Find where the given text appears and provide that cell's center as (X, Y) coordinate. 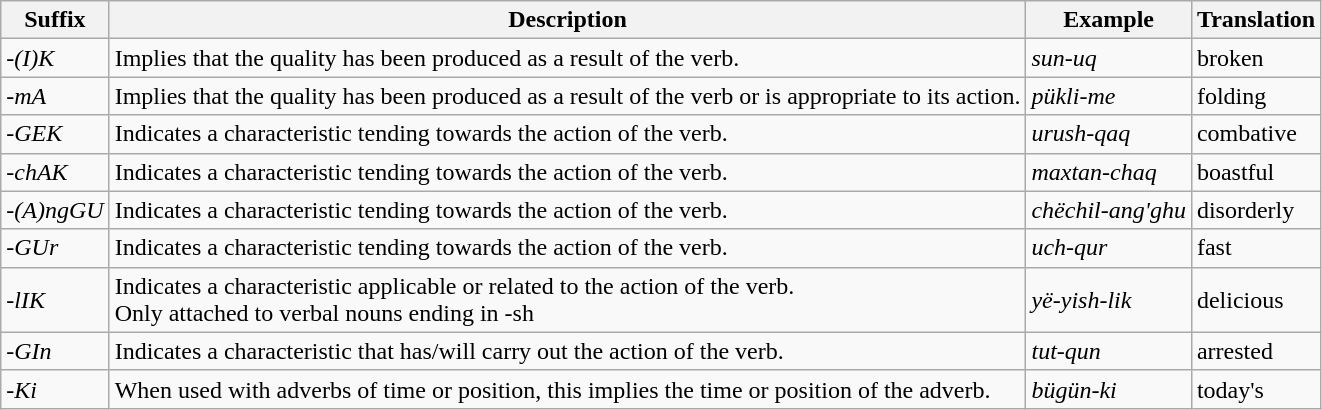
-GIn (55, 351)
-lIK (55, 300)
delicious (1256, 300)
Indicates a characteristic applicable or related to the action of the verb.Only attached to verbal nouns ending in -sh (568, 300)
combative (1256, 134)
broken (1256, 58)
Suffix (55, 20)
-GUr (55, 248)
-Ki (55, 389)
-(A)ngGU (55, 210)
boastful (1256, 172)
-(I)K (55, 58)
-chAK (55, 172)
-GEK (55, 134)
bügün-ki (1108, 389)
disorderly (1256, 210)
chëchil-ang'ghu (1108, 210)
Implies that the quality has been produced as a result of the verb. (568, 58)
pükli-me (1108, 96)
tut-qun (1108, 351)
today's (1256, 389)
Implies that the quality has been produced as a result of the verb or is appropriate to its action. (568, 96)
Example (1108, 20)
yë-yish-lik (1108, 300)
-mA (55, 96)
When used with adverbs of time or position, this implies the time or position of the adverb. (568, 389)
uch-qur (1108, 248)
fast (1256, 248)
urush-qaq (1108, 134)
maxtan-chaq (1108, 172)
sun-uq (1108, 58)
Indicates a characteristic that has/will carry out the action of the verb. (568, 351)
Translation (1256, 20)
folding (1256, 96)
Description (568, 20)
arrested (1256, 351)
